Return [X, Y] of the center of cell containing provided text 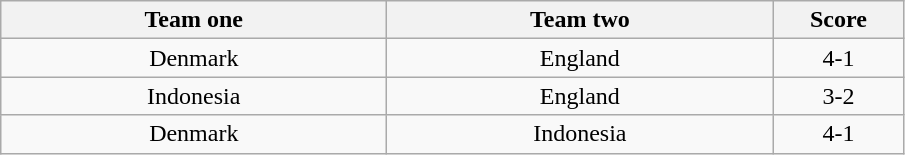
Score [838, 20]
Team two [580, 20]
Team one [194, 20]
3-2 [838, 96]
